Determine the [X, Y] coordinate at the center of the cell enclosing the given text.  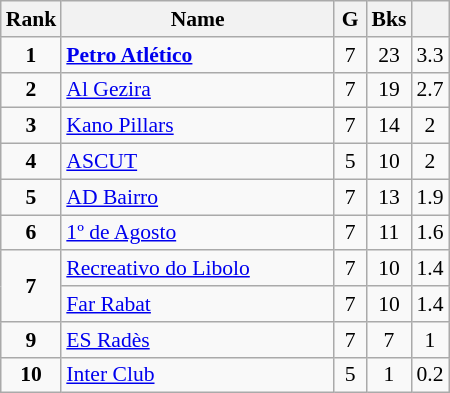
6 [32, 233]
Kano Pillars [198, 126]
Rank [32, 19]
Petro Atlético [198, 55]
Name [198, 19]
Recreativo do Libolo [198, 269]
Al Gezira [198, 90]
AD Bairro [198, 197]
3 [32, 126]
1.9 [430, 197]
ASCUT [198, 162]
23 [390, 55]
Bks [390, 19]
13 [390, 197]
4 [32, 162]
G [350, 19]
9 [32, 340]
Inter Club [198, 375]
11 [390, 233]
14 [390, 126]
0.2 [430, 375]
ES Radès [198, 340]
19 [390, 90]
1.6 [430, 233]
2.7 [430, 90]
1º de Agosto [198, 233]
Far Rabat [198, 304]
3.3 [430, 55]
